Provide the [X, Y] coordinate of the cell's center where the given text is located.  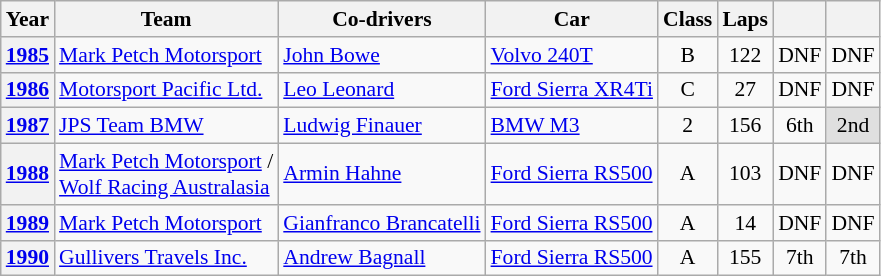
27 [745, 90]
B [688, 55]
Gianfranco Brancatelli [382, 223]
Armin Hahne [382, 174]
Class [688, 19]
Gullivers Travels Inc. [166, 258]
Andrew Bagnall [382, 258]
1986 [28, 90]
1985 [28, 55]
Year [28, 19]
122 [745, 55]
Volvo 240T [572, 55]
John Bowe [382, 55]
1989 [28, 223]
6th [800, 126]
Car [572, 19]
155 [745, 258]
Laps [745, 19]
2nd [852, 126]
156 [745, 126]
Team [166, 19]
1988 [28, 174]
BMW M3 [572, 126]
Motorsport Pacific Ltd. [166, 90]
Mark Petch Motorsport /Wolf Racing Australasia [166, 174]
Co-drivers [382, 19]
Leo Leonard [382, 90]
C [688, 90]
JPS Team BMW [166, 126]
103 [745, 174]
1987 [28, 126]
Ford Sierra XR4Ti [572, 90]
Ludwig Finauer [382, 126]
14 [745, 223]
1990 [28, 258]
2 [688, 126]
